Extract the [X, Y] coordinate from the center of the cell holding the provided text.  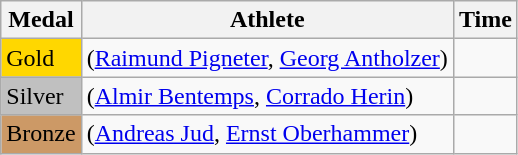
Time [485, 20]
Gold [41, 58]
Bronze [41, 134]
(Andreas Jud, Ernst Oberhammer) [267, 134]
Athlete [267, 20]
(Raimund Pigneter, Georg Antholzer) [267, 58]
Medal [41, 20]
Silver [41, 96]
(Almir Bentemps, Corrado Herin) [267, 96]
